Identify which cell holds the provided text, then report its [x, y] central coordinate. 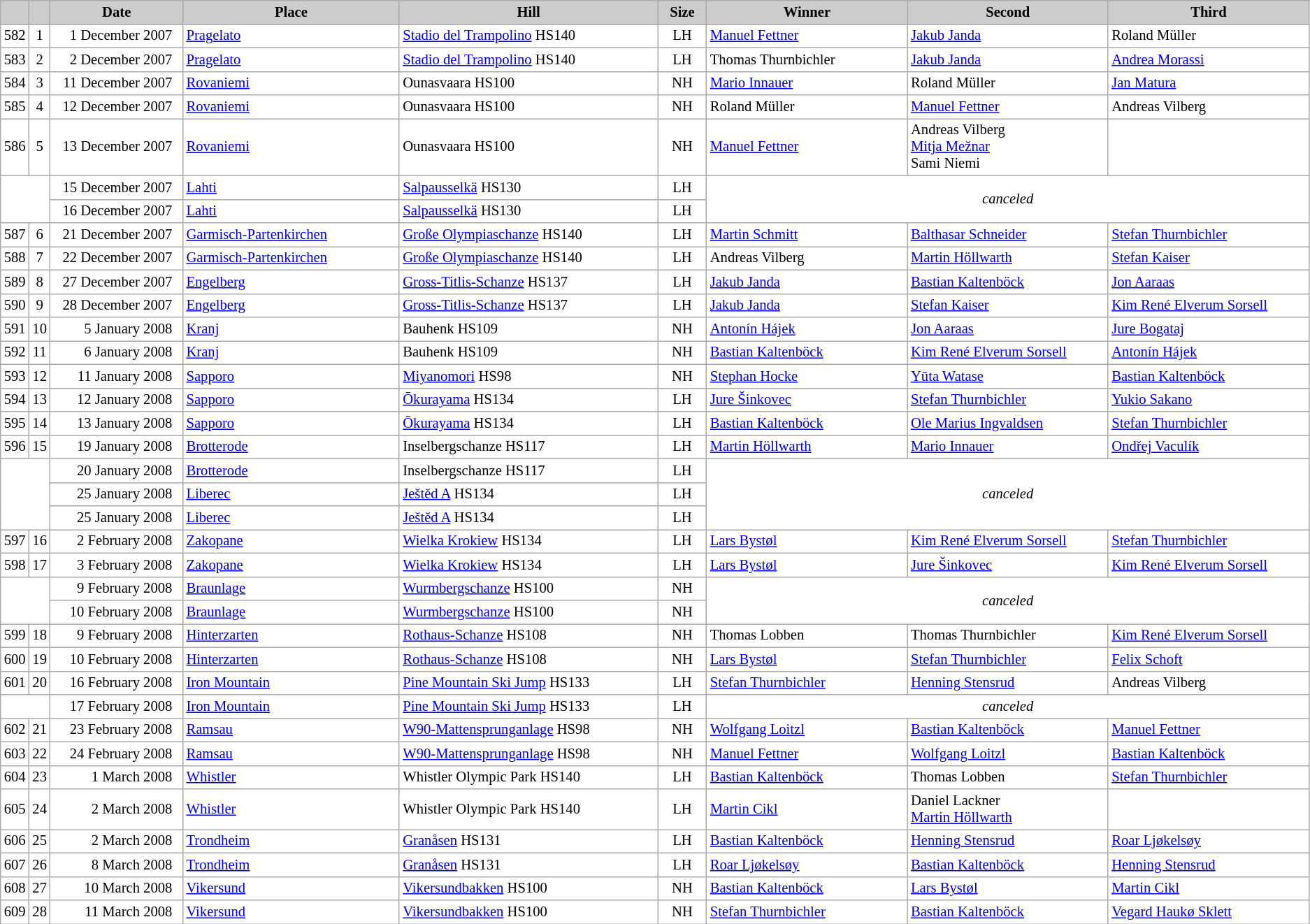
25 [39, 841]
593 [15, 376]
18 [39, 635]
15 [39, 447]
7 [39, 258]
Hill [528, 12]
595 [15, 423]
8 March 2008 [117, 865]
Yukio Sakano [1208, 400]
11 [39, 352]
27 [39, 888]
20 January 2008 [117, 470]
21 [39, 730]
23 February 2008 [117, 730]
4 [39, 107]
13 January 2008 [117, 423]
Third [1208, 12]
16 February 2008 [117, 683]
Ondřej Vaculík [1208, 447]
11 January 2008 [117, 376]
10 [39, 329]
28 [39, 912]
9 [39, 305]
585 [15, 107]
601 [15, 683]
599 [15, 635]
20 [39, 683]
602 [15, 730]
1 December 2007 [117, 36]
Place [291, 12]
23 [39, 777]
24 [39, 809]
16 December 2007 [117, 211]
603 [15, 753]
12 December 2007 [117, 107]
Andrea Morassi [1208, 59]
591 [15, 329]
Vegard Haukø Sklett [1208, 912]
19 January 2008 [117, 447]
Date [117, 12]
598 [15, 565]
Stephan Hocke [807, 376]
607 [15, 865]
589 [15, 282]
Winner [807, 12]
584 [15, 83]
14 [39, 423]
Martin Schmitt [807, 234]
19 [39, 659]
Size [682, 12]
2 [39, 59]
3 February 2008 [117, 565]
588 [15, 258]
3 [39, 83]
17 [39, 565]
Andreas Vilberg Mitja Mežnar Sami Niemi [1008, 147]
582 [15, 36]
Balthasar Schneider [1008, 234]
5 [39, 147]
2 February 2008 [117, 541]
587 [15, 234]
27 December 2007 [117, 282]
11 March 2008 [117, 912]
26 [39, 865]
8 [39, 282]
17 February 2008 [117, 707]
10 March 2008 [117, 888]
600 [15, 659]
594 [15, 400]
605 [15, 809]
12 January 2008 [117, 400]
586 [15, 147]
1 March 2008 [117, 777]
13 [39, 400]
592 [15, 352]
12 [39, 376]
590 [15, 305]
28 December 2007 [117, 305]
597 [15, 541]
606 [15, 841]
Miyanomori HS98 [528, 376]
609 [15, 912]
16 [39, 541]
24 February 2008 [117, 753]
11 December 2007 [117, 83]
583 [15, 59]
Yūta Watase [1008, 376]
6 January 2008 [117, 352]
Ole Marius Ingvaldsen [1008, 423]
15 December 2007 [117, 187]
5 January 2008 [117, 329]
22 December 2007 [117, 258]
6 [39, 234]
Felix Schoft [1208, 659]
Daniel Lackner Martin Höllwarth [1008, 809]
21 December 2007 [117, 234]
22 [39, 753]
13 December 2007 [117, 147]
Jan Matura [1208, 83]
1 [39, 36]
608 [15, 888]
2 December 2007 [117, 59]
604 [15, 777]
Second [1008, 12]
596 [15, 447]
Jure Bogataj [1208, 329]
